From the cell containing the given text, extract its center point as [X, Y] coordinate. 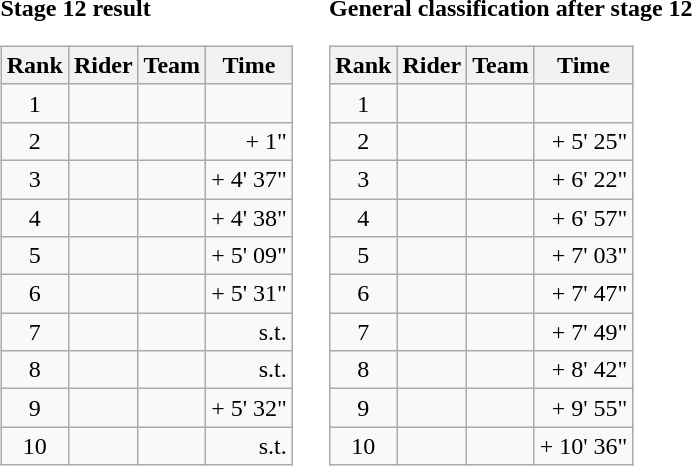
+ 5' 32" [250, 408]
+ 6' 22" [584, 179]
+ 5' 09" [250, 256]
+ 7' 49" [584, 332]
+ 7' 03" [584, 256]
+ 5' 31" [250, 294]
+ 9' 55" [584, 408]
+ 5' 25" [584, 141]
+ 6' 57" [584, 217]
+ 8' 42" [584, 370]
+ 4' 37" [250, 179]
+ 4' 38" [250, 217]
+ 10' 36" [584, 446]
+ 7' 47" [584, 294]
+ 1" [250, 141]
